Extract the (X, Y) coordinate from the center of the cell holding the provided text.  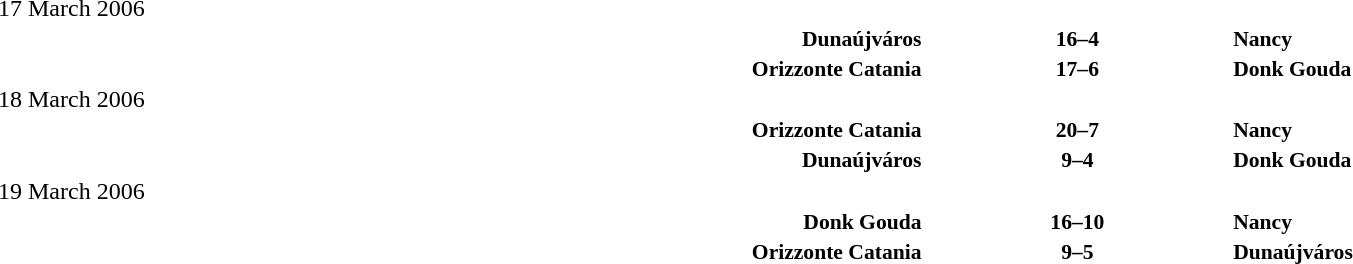
17–6 (1078, 68)
9–4 (1078, 160)
16–10 (1078, 222)
16–4 (1078, 38)
20–7 (1078, 130)
